From the cell containing the given text, extract its center point as [x, y] coordinate. 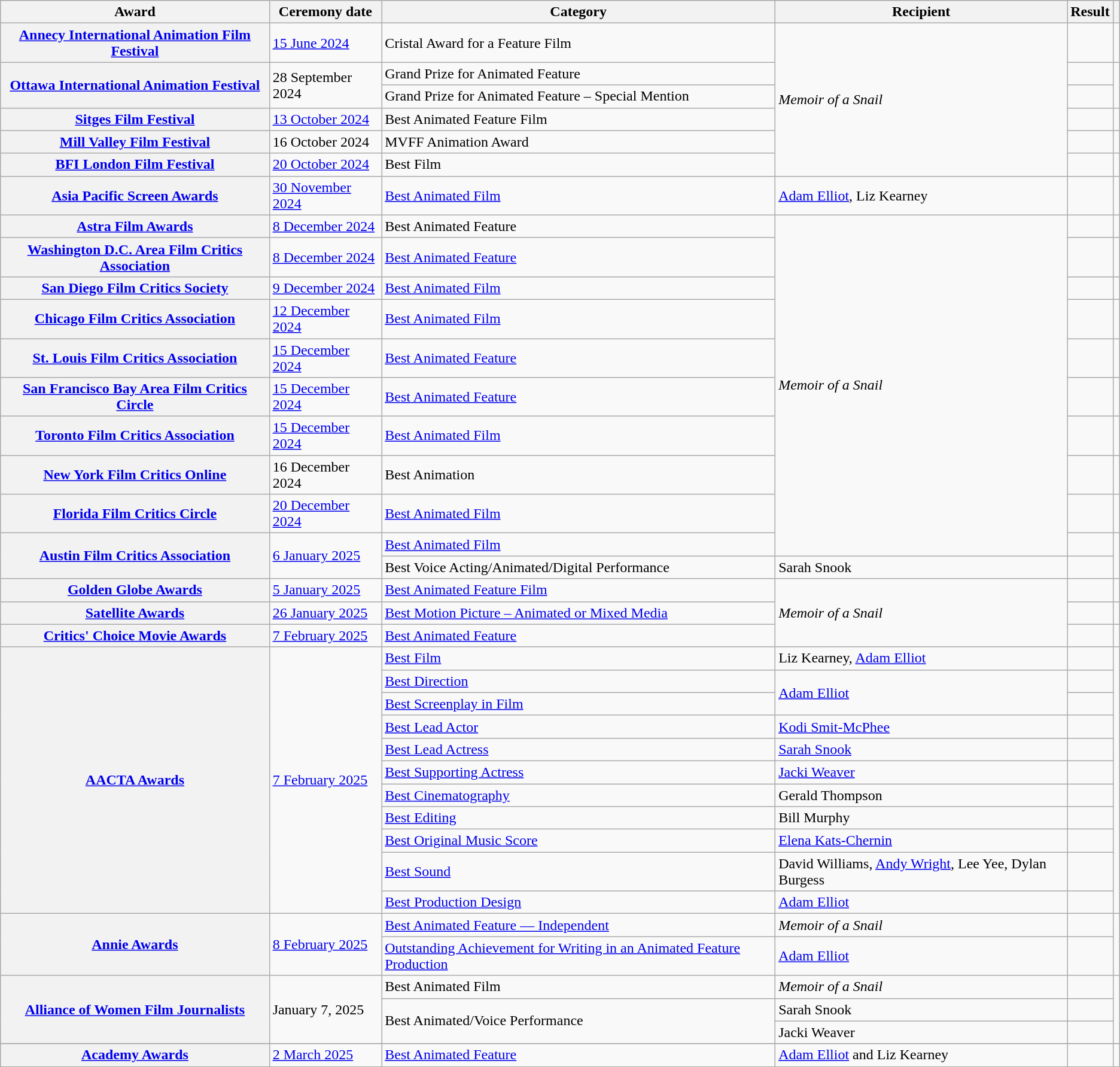
16 December 2024 [325, 475]
Best Original Music Score [579, 841]
Award [135, 12]
26 January 2025 [325, 613]
Best Direction [579, 681]
Sitges Film Festival [135, 119]
Best Animation [579, 475]
Best Sound [579, 871]
San Francisco Bay Area Film Critics Circle [135, 397]
David Williams, Andy Wright, Lee Yee, Dylan Burgess [921, 871]
St. Louis Film Critics Association [135, 358]
Cristal Award for a Feature Film [579, 43]
Washington D.C. Area Film Critics Association [135, 257]
Academy Awards [135, 1055]
Kodi Smit-McPhee [921, 726]
13 October 2024 [325, 119]
Result [1090, 12]
Best Voice Acting/Animated/Digital Performance [579, 567]
8 February 2025 [325, 944]
Best Lead Actress [579, 749]
Mill Valley Film Festival [135, 142]
2 March 2025 [325, 1055]
28 September 2024 [325, 85]
Grand Prize for Animated Feature – Special Mention [579, 96]
15 June 2024 [325, 43]
Alliance of Women Film Journalists [135, 1010]
Category [579, 12]
Outstanding Achievement for Writing in an Animated Feature Production [579, 956]
Ottawa International Animation Festival [135, 85]
Austin Film Critics Association [135, 556]
Ceremony date [325, 12]
Golden Globe Awards [135, 590]
Best Motion Picture – Animated or Mixed Media [579, 613]
9 December 2024 [325, 288]
Florida Film Critics Circle [135, 513]
16 October 2024 [325, 142]
Annie Awards [135, 944]
20 December 2024 [325, 513]
Astra Film Awards [135, 226]
Adam Elliot and Liz Kearney [921, 1055]
Asia Pacific Screen Awards [135, 195]
30 November 2024 [325, 195]
BFI London Film Festival [135, 165]
6 January 2025 [325, 556]
Critics' Choice Movie Awards [135, 636]
January 7, 2025 [325, 1010]
New York Film Critics Online [135, 475]
Bill Murphy [921, 818]
MVFF Animation Award [579, 142]
Satellite Awards [135, 613]
Best Editing [579, 818]
Gerald Thompson [921, 795]
5 January 2025 [325, 590]
Best Animated Feature — Independent [579, 925]
Best Screenplay in Film [579, 704]
Toronto Film Critics Association [135, 436]
Best Supporting Actress [579, 772]
Elena Kats-Chernin [921, 841]
20 October 2024 [325, 165]
Best Production Design [579, 902]
AACTA Awards [135, 780]
Best Cinematography [579, 795]
Adam Elliot, Liz Kearney [921, 195]
Best Lead Actor [579, 726]
Chicago Film Critics Association [135, 318]
Best Animated/Voice Performance [579, 1021]
Grand Prize for Animated Feature [579, 74]
Annecy International Animation Film Festival [135, 43]
San Diego Film Critics Society [135, 288]
Liz Kearney, Adam Elliot [921, 658]
Recipient [921, 12]
12 December 2024 [325, 318]
